Determine the [x, y] coordinate at the center of the cell enclosing the given text.  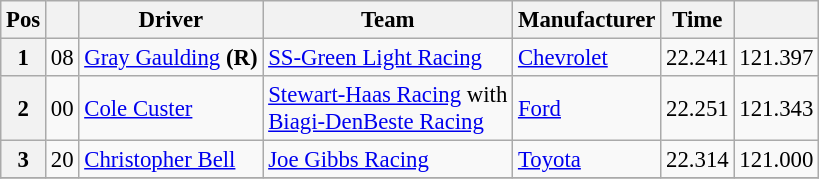
121.397 [776, 58]
22.314 [698, 160]
Team [388, 20]
121.343 [776, 108]
1 [24, 58]
Gray Gaulding (R) [171, 58]
20 [62, 160]
Christopher Bell [171, 160]
Driver [171, 20]
00 [62, 108]
Pos [24, 20]
Ford [587, 108]
3 [24, 160]
Time [698, 20]
Manufacturer [587, 20]
2 [24, 108]
121.000 [776, 160]
08 [62, 58]
Stewart-Haas Racing with Biagi-DenBeste Racing [388, 108]
22.251 [698, 108]
Toyota [587, 160]
SS-Green Light Racing [388, 58]
Chevrolet [587, 58]
22.241 [698, 58]
Cole Custer [171, 108]
Joe Gibbs Racing [388, 160]
